Find where the given text appears and provide that cell's center as (X, Y) coordinate. 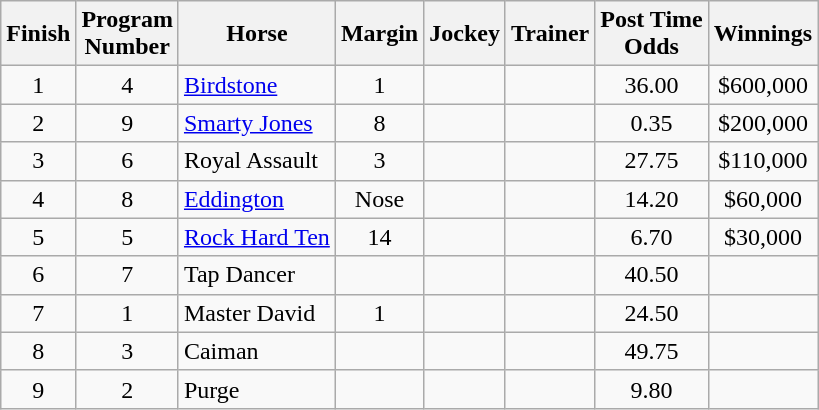
Smarty Jones (256, 123)
Birdstone (256, 85)
40.50 (652, 275)
$600,000 (762, 85)
Master David (256, 313)
Jockey (465, 34)
$110,000 (762, 161)
Winnings (762, 34)
Caiman (256, 351)
6.70 (652, 237)
49.75 (652, 351)
14.20 (652, 199)
9.80 (652, 389)
$30,000 (762, 237)
27.75 (652, 161)
Margin (379, 34)
Tap Dancer (256, 275)
Nose (379, 199)
Finish (38, 34)
Horse (256, 34)
ProgramNumber (128, 34)
Trainer (550, 34)
36.00 (652, 85)
0.35 (652, 123)
Rock Hard Ten (256, 237)
14 (379, 237)
24.50 (652, 313)
$200,000 (762, 123)
Post TimeOdds (652, 34)
Purge (256, 389)
$60,000 (762, 199)
Royal Assault (256, 161)
Eddington (256, 199)
